Search for the cell housing the specified text and yield its [X, Y] center coordinate. 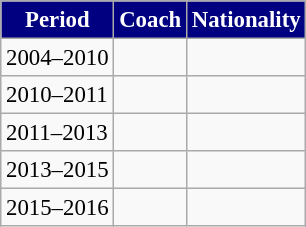
2013–2015 [58, 170]
Nationality [246, 20]
2011–2013 [58, 133]
Coach [150, 20]
2004–2010 [58, 58]
Period [58, 20]
2015–2016 [58, 208]
2010–2011 [58, 95]
